Detect which cell encompasses the target text, then output its (x, y) center coordinate. 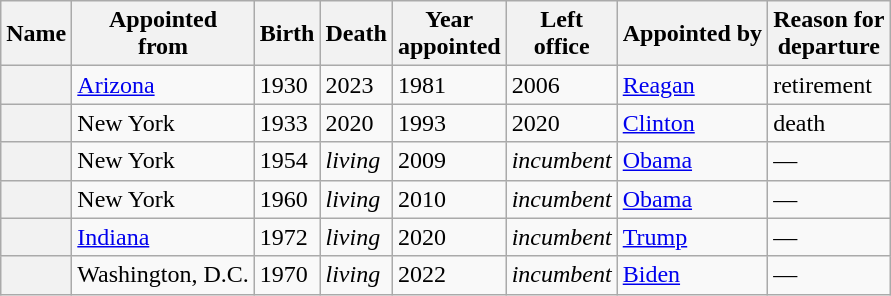
Arizona (163, 85)
Reagan (692, 85)
1981 (449, 85)
death (829, 123)
Washington, D.C. (163, 275)
1972 (287, 237)
Name (36, 34)
Leftoffice (562, 34)
retirement (829, 85)
Appointedfrom (163, 34)
1970 (287, 275)
2023 (356, 85)
Yearappointed (449, 34)
2010 (449, 199)
Reason fordeparture (829, 34)
Indiana (163, 237)
2006 (562, 85)
1954 (287, 161)
1993 (449, 123)
Death (356, 34)
Biden (692, 275)
Appointed by (692, 34)
2009 (449, 161)
1960 (287, 199)
Trump (692, 237)
2022 (449, 275)
Birth (287, 34)
Clinton (692, 123)
1933 (287, 123)
1930 (287, 85)
